Return (x, y) of the center of cell containing provided text 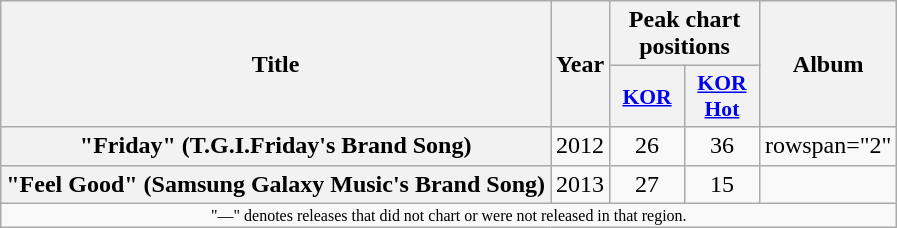
36 (722, 146)
"Feel Good" (Samsung Galaxy Music's Brand Song) (276, 184)
Album (828, 64)
27 (648, 184)
KOR (648, 96)
"—" denotes releases that did not chart or were not released in that region. (449, 215)
15 (722, 184)
"Friday" (T.G.I.Friday's Brand Song) (276, 146)
Peak chart positions (685, 34)
2013 (580, 184)
rowspan="2" (828, 146)
26 (648, 146)
KOR Hot (722, 96)
Title (276, 64)
2012 (580, 146)
Year (580, 64)
